Return the [X, Y] coordinate for the center point of the cell that contains the specified text.  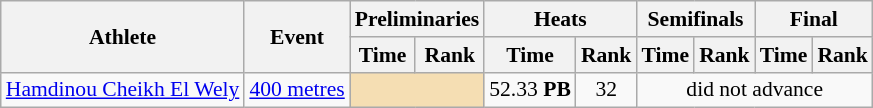
400 metres [296, 90]
52.33 PB [530, 90]
Athlete [123, 36]
Heats [560, 19]
Hamdinou Cheikh El Wely [123, 90]
Event [296, 36]
32 [606, 90]
did not advance [754, 90]
Preliminaries [417, 19]
Semifinals [695, 19]
Final [814, 19]
